Detect which cell encompasses the target text, then output its (X, Y) center coordinate. 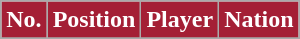
Position (94, 20)
Nation (259, 20)
Player (180, 20)
No. (24, 20)
